Return the (X, Y) coordinate for the center point of the cell that contains the specified text.  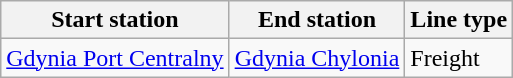
Line type (459, 20)
Gdynia Chylonia (317, 58)
Gdynia Port Centralny (115, 58)
Start station (115, 20)
End station (317, 20)
Freight (459, 58)
